Search for the cell housing the specified text and yield its (x, y) center coordinate. 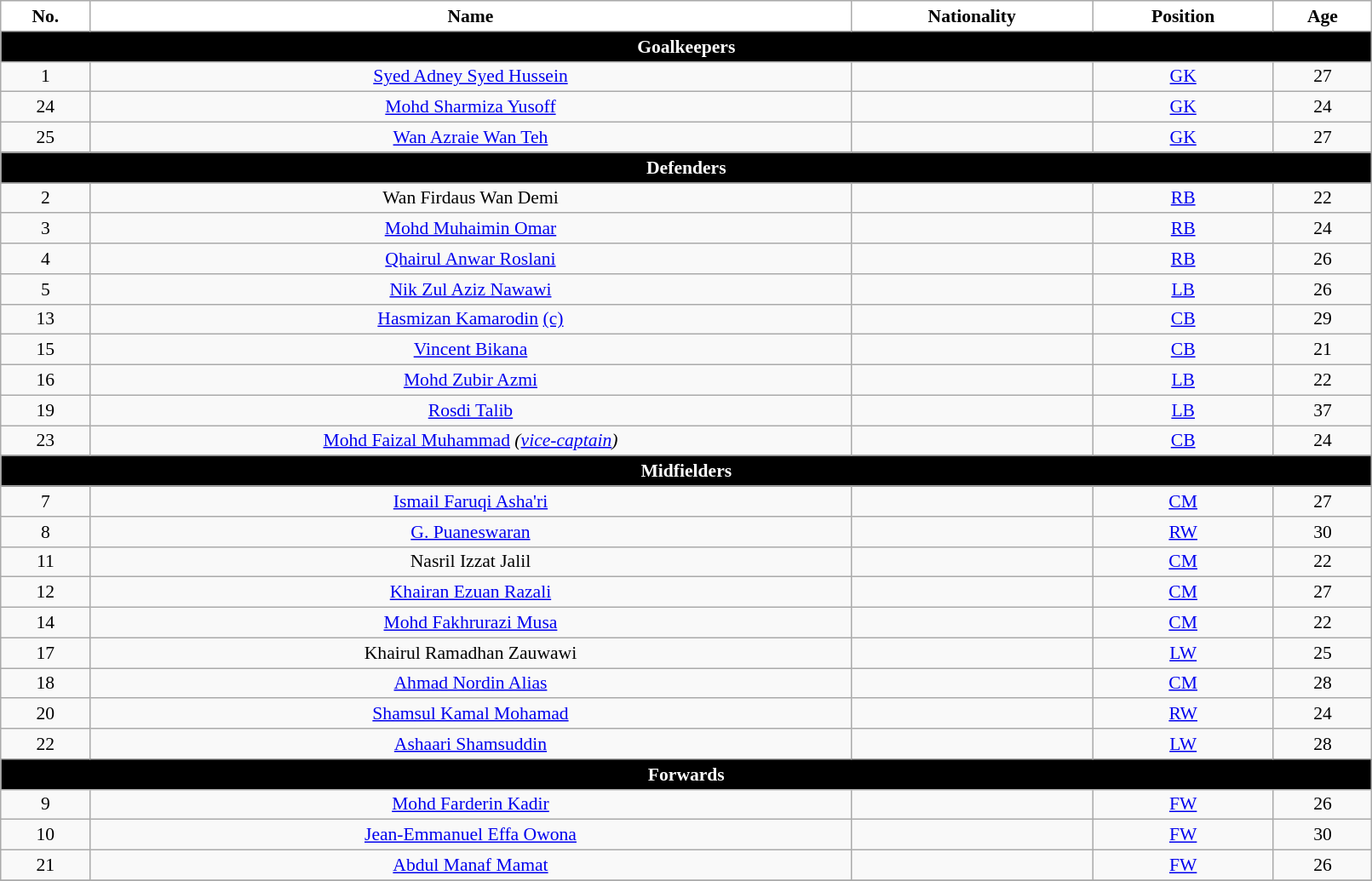
37 (1323, 410)
3 (46, 229)
Wan Azraie Wan Teh (470, 138)
Ashaari Shamsuddin (470, 744)
Syed Adney Syed Hussein (470, 77)
Name (470, 16)
Mohd Faizal Muhammad (vice-captain) (470, 441)
15 (46, 350)
9 (46, 804)
Wan Firdaus Wan Demi (470, 198)
16 (46, 380)
Abdul Manaf Mamat (470, 866)
2 (46, 198)
Ismail Faruqi Asha'ri (470, 501)
Goalkeepers (686, 47)
7 (46, 501)
17 (46, 653)
G. Puaneswaran (470, 532)
Jean-Emmanuel Effa Owona (470, 835)
Midfielders (686, 472)
Age (1323, 16)
12 (46, 592)
Position (1183, 16)
8 (46, 532)
Forwards (686, 775)
No. (46, 16)
5 (46, 289)
Mohd Zubir Azmi (470, 380)
Hasmizan Kamarodin (c) (470, 319)
Nik Zul Aziz Nawawi (470, 289)
4 (46, 259)
1 (46, 77)
29 (1323, 319)
11 (46, 562)
Vincent Bikana (470, 350)
19 (46, 410)
Defenders (686, 168)
20 (46, 714)
18 (46, 684)
14 (46, 623)
10 (46, 835)
Ahmad Nordin Alias (470, 684)
Mohd Sharmiza Yusoff (470, 107)
Nationality (972, 16)
Mohd Muhaimin Omar (470, 229)
Shamsul Kamal Mohamad (470, 714)
23 (46, 441)
Rosdi Talib (470, 410)
Mohd Fakhrurazi Musa (470, 623)
Khairul Ramadhan Zauwawi (470, 653)
13 (46, 319)
Nasril Izzat Jalil (470, 562)
Khairan Ezuan Razali (470, 592)
Mohd Farderin Kadir (470, 804)
Qhairul Anwar Roslani (470, 259)
